Detect which cell encompasses the target text, then output its (x, y) center coordinate. 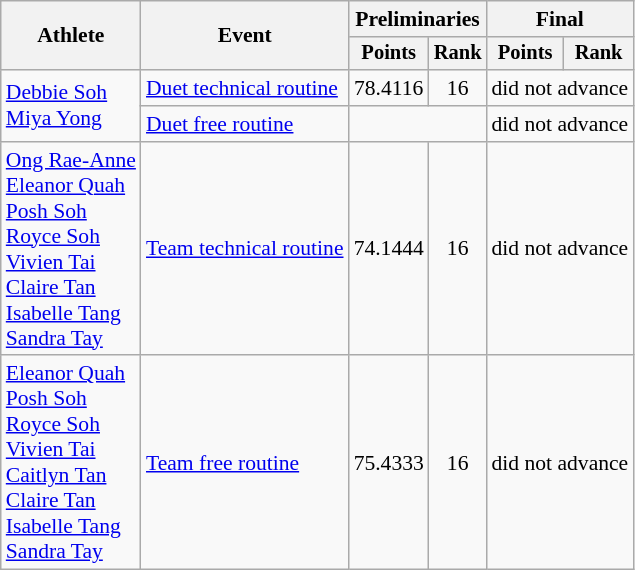
Final (560, 19)
Preliminaries (418, 19)
Event (245, 36)
Athlete (71, 36)
74.1444 (389, 249)
Eleanor QuahPosh SohRoyce SohVivien TaiCaitlyn TanClaire TanIsabelle TangSandra Tay (71, 463)
75.4333 (389, 463)
Duet technical routine (245, 88)
Ong Rae-AnneEleanor QuahPosh SohRoyce SohVivien TaiClaire TanIsabelle TangSandra Tay (71, 249)
Debbie SohMiya Yong (71, 106)
Duet free routine (245, 124)
Team free routine (245, 463)
78.4116 (389, 88)
Team technical routine (245, 249)
